Scan for the cell matching the given text and deliver its (x, y) coordinate at center. 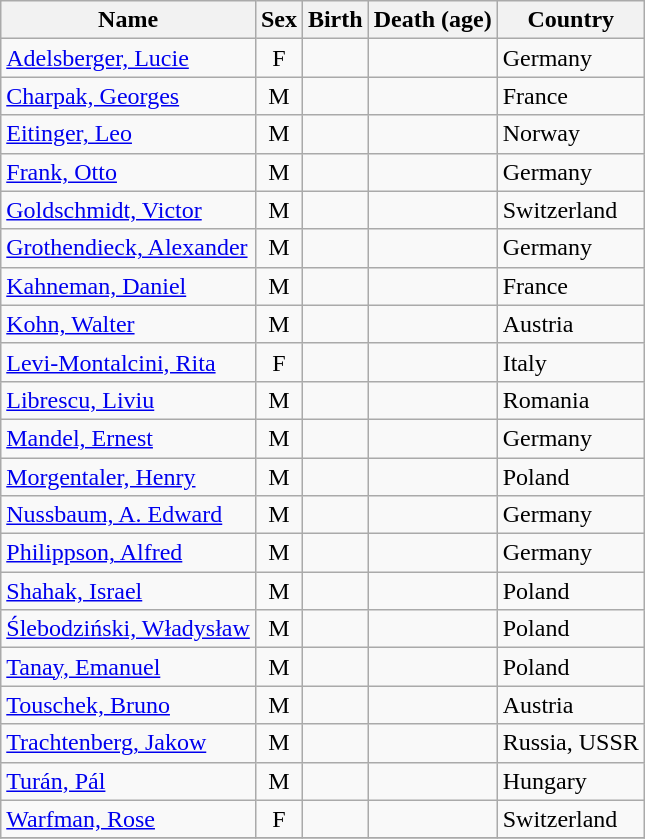
Adelsberger, Lucie (128, 58)
Ślebodziński, Władysław (128, 629)
Charpak, Georges (128, 96)
Levi-Montalcini, Rita (128, 362)
Warfman, Rose (128, 819)
Morgentaler, Henry (128, 477)
Death (age) (432, 20)
Country (570, 20)
Norway (570, 134)
Librescu, Liviu (128, 400)
Frank, Otto (128, 172)
Turán, Pál (128, 781)
Name (128, 20)
Russia, USSR (570, 743)
Shahak, Israel (128, 591)
Goldschmidt, Victor (128, 210)
Italy (570, 362)
Birth (335, 20)
Romania (570, 400)
Mandel, Ernest (128, 438)
Touschek, Bruno (128, 705)
Kahneman, Daniel (128, 286)
Hungary (570, 781)
Philippson, Alfred (128, 553)
Trachtenberg, Jakow (128, 743)
Nussbaum, A. Edward (128, 515)
Grothendieck, Alexander (128, 248)
Sex (278, 20)
Tanay, Emanuel (128, 667)
Kohn, Walter (128, 324)
Eitinger, Leo (128, 134)
